Extract the (x, y) coordinate from the center of the cell holding the provided text.  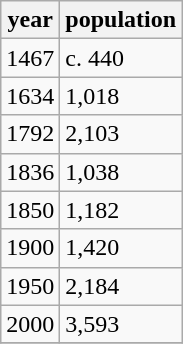
1850 (30, 210)
2000 (30, 324)
c. 440 (121, 58)
1950 (30, 286)
1,182 (121, 210)
1792 (30, 134)
1900 (30, 248)
2,184 (121, 286)
2,103 (121, 134)
1836 (30, 172)
1467 (30, 58)
1,018 (121, 96)
population (121, 20)
3,593 (121, 324)
year (30, 20)
1,420 (121, 248)
1634 (30, 96)
1,038 (121, 172)
